Extract the [x, y] coordinate from the center of the cell holding the provided text.  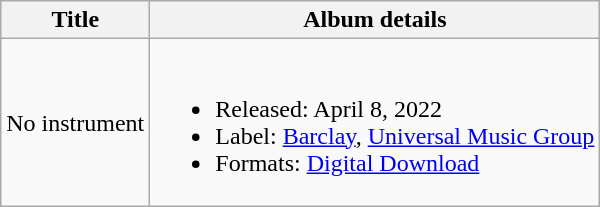
No instrument [76, 122]
Album details [375, 20]
Title [76, 20]
Released: April 8, 2022Label: Barclay, Universal Music GroupFormats: Digital Download [375, 122]
